Determine the [x, y] coordinate at the center of the cell enclosing the given text.  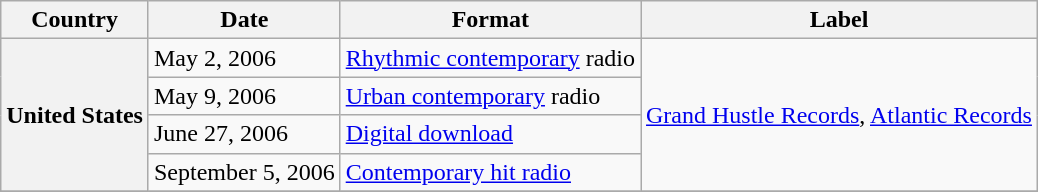
Label [838, 20]
June 27, 2006 [244, 134]
United States [75, 115]
Digital download [490, 134]
Country [75, 20]
September 5, 2006 [244, 172]
Contemporary hit radio [490, 172]
Date [244, 20]
May 9, 2006 [244, 96]
May 2, 2006 [244, 58]
Rhythmic contemporary radio [490, 58]
Grand Hustle Records, Atlantic Records [838, 115]
Urban contemporary radio [490, 96]
Format [490, 20]
